Provide the (x, y) coordinate of the cell's center where the given text is located.  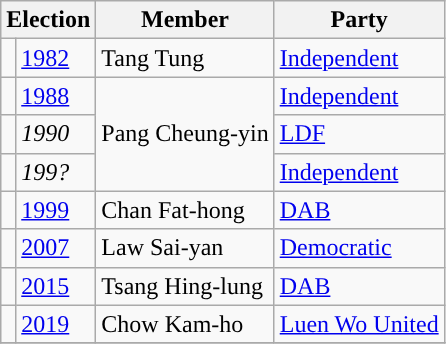
2015 (56, 286)
Chow Kam-ho (185, 324)
LDF (359, 134)
Chan Fat-hong (185, 210)
Tsang Hing-lung (185, 286)
199? (56, 172)
Law Sai-yan (185, 248)
Pang Cheung-yin (185, 134)
1988 (56, 96)
Party (359, 20)
Election (48, 20)
Tang Tung (185, 58)
Democratic (359, 248)
1990 (56, 134)
2019 (56, 324)
Luen Wo United (359, 324)
1982 (56, 58)
2007 (56, 248)
1999 (56, 210)
Member (185, 20)
